Return [X, Y] of the center of cell containing provided text 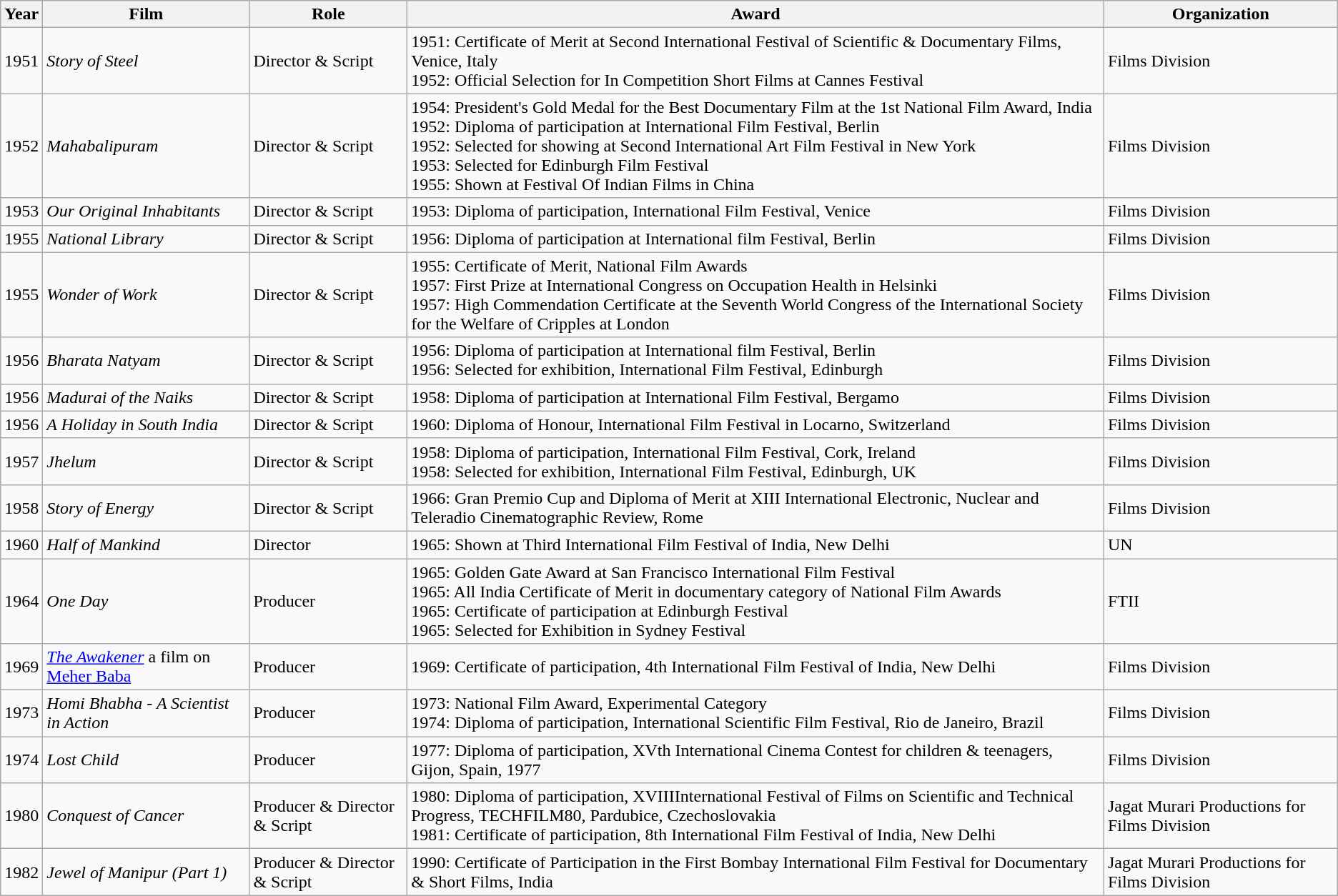
1960 [21, 544]
Our Original Inhabitants [146, 211]
1980 [21, 816]
1952 [21, 146]
1957 [21, 462]
UN [1221, 544]
1958: Diploma of participation, International Film Festival, Cork, Ireland1958: Selected for exhibition, International Film Festival, Edinburgh, UK [756, 462]
1951 [21, 61]
Film [146, 14]
1953 [21, 211]
1974 [21, 760]
1960: Diploma of Honour, International Film Festival in Locarno, Switzerland [756, 424]
1977: Diploma of participation, XVth International Cinema Contest for children & teenagers, Gijon, Spain, 1977 [756, 760]
1966: Gran Premio Cup and Diploma of Merit at XIII International Electronic, Nuclear and Teleradio Cinematographic Review, Rome [756, 507]
Conquest of Cancer [146, 816]
Director [329, 544]
A Holiday in South India [146, 424]
1969: Certificate of participation, 4th International Film Festival of India, New Delhi [756, 667]
Role [329, 14]
1964 [21, 602]
1990: Certificate of Participation in the First Bombay International Film Festival for Documentary & Short Films, India [756, 872]
One Day [146, 602]
Wonder of Work [146, 294]
Year [21, 14]
Madurai of the Naiks [146, 397]
Mahabalipuram [146, 146]
Organization [1221, 14]
Jhelum [146, 462]
1969 [21, 667]
1965: Shown at Third International Film Festival of India, New Delhi [756, 544]
Half of Mankind [146, 544]
1973 [21, 713]
1958: Diploma of participation at International Film Festival, Bergamo [756, 397]
Award [756, 14]
National Library [146, 239]
The Awakener a film on Meher Baba [146, 667]
Story of Steel [146, 61]
Homi Bhabha - A Scientist in Action [146, 713]
Story of Energy [146, 507]
1982 [21, 872]
1956: Diploma of participation at International film Festival, Berlin1956: Selected for exhibition, International Film Festival, Edinburgh [756, 360]
1973: National Film Award, Experimental Category1974: Diploma of participation, International Scientific Film Festival, Rio de Janeiro, Brazil [756, 713]
Jewel of Manipur (Part 1) [146, 872]
1958 [21, 507]
FTII [1221, 602]
1956: Diploma of participation at International film Festival, Berlin [756, 239]
Bharata Natyam [146, 360]
Lost Child [146, 760]
1953: Diploma of participation, International Film Festival, Venice [756, 211]
